Locate the cell with the specified text and output its (x, y) center coordinate. 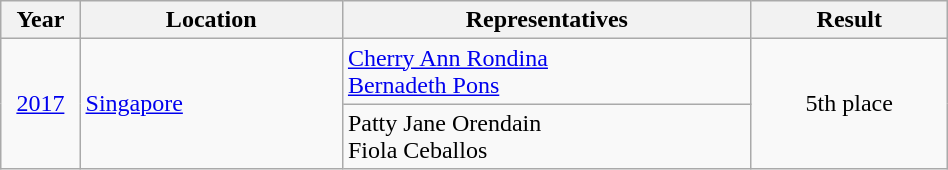
Patty Jane Orendain Fiola Ceballos (546, 136)
Year (40, 20)
Result (849, 20)
2017 (40, 104)
5th place (849, 104)
Representatives (546, 20)
Cherry Ann Rondina Bernadeth Pons (546, 72)
Location (211, 20)
Singapore (211, 104)
